Detect which cell encompasses the target text, then output its [X, Y] center coordinate. 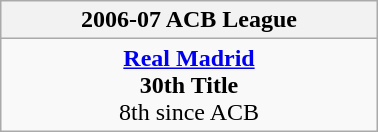
Real Madrid30th Title 8th since ACB [189, 85]
2006-07 ACB League [189, 20]
